Provide the (X, Y) coordinate of the cell's center where the given text is located.  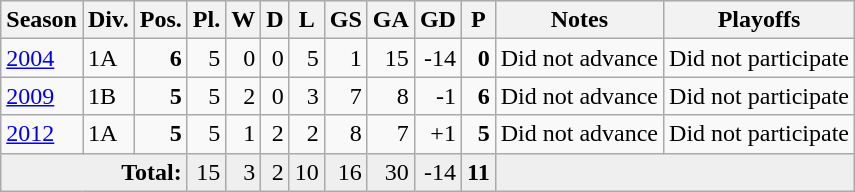
GA (390, 20)
GS (346, 20)
-1 (438, 96)
Notes (579, 20)
Div. (108, 20)
30 (390, 172)
+1 (438, 134)
Pos. (160, 20)
10 (306, 172)
2012 (42, 134)
16 (346, 172)
Season (42, 20)
Playoffs (760, 20)
P (478, 20)
11 (478, 172)
L (306, 20)
2004 (42, 58)
D (275, 20)
GD (438, 20)
Total: (94, 172)
1B (108, 96)
2009 (42, 96)
W (244, 20)
Pl. (206, 20)
